Provide the (x, y) coordinate of the cell's center where the given text is located.  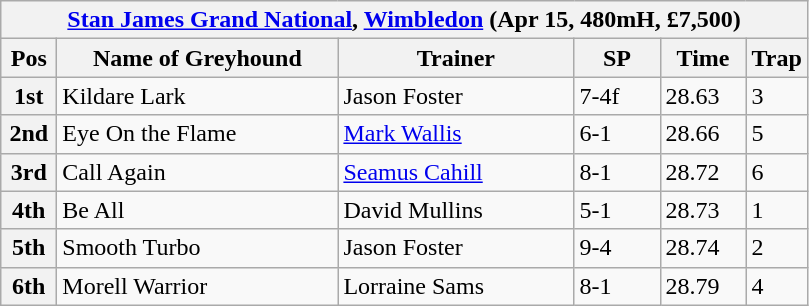
Trap (776, 58)
Stan James Grand National, Wimbledon (Apr 15, 480mH, £7,500) (404, 20)
6th (29, 286)
2 (776, 248)
1 (776, 210)
Kildare Lark (198, 96)
Eye On the Flame (198, 134)
Smooth Turbo (198, 248)
SP (617, 58)
1st (29, 96)
David Mullins (456, 210)
Seamus Cahill (456, 172)
Be All (198, 210)
5th (29, 248)
28.66 (703, 134)
Morell Warrior (198, 286)
Time (703, 58)
Call Again (198, 172)
6-1 (617, 134)
28.72 (703, 172)
3 (776, 96)
Pos (29, 58)
28.63 (703, 96)
Mark Wallis (456, 134)
4th (29, 210)
2nd (29, 134)
5 (776, 134)
28.74 (703, 248)
Trainer (456, 58)
28.79 (703, 286)
9-4 (617, 248)
7-4f (617, 96)
4 (776, 286)
3rd (29, 172)
Name of Greyhound (198, 58)
5-1 (617, 210)
Lorraine Sams (456, 286)
6 (776, 172)
28.73 (703, 210)
